Detect which cell encompasses the target text, then output its (x, y) center coordinate. 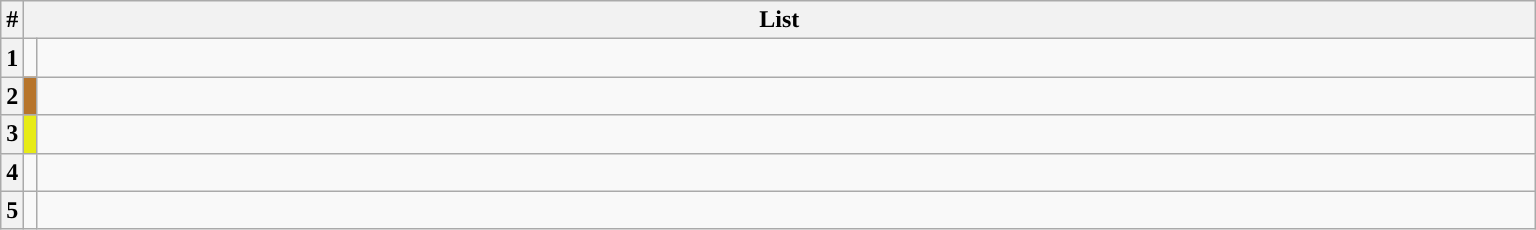
5 (12, 210)
# (12, 20)
3 (12, 134)
4 (12, 172)
List (780, 20)
1 (12, 58)
2 (12, 96)
